Determine the [x, y] coordinate at the center of the cell enclosing the given text.  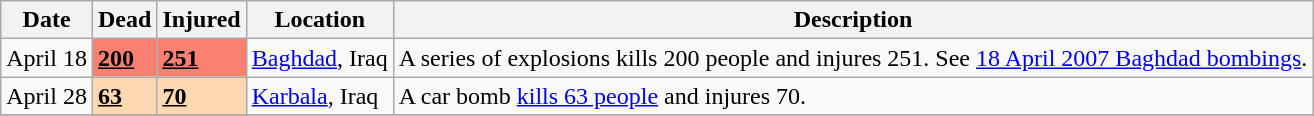
Description [853, 20]
70 [202, 96]
A car bomb kills 63 people and injures 70. [853, 96]
Karbala, Iraq [320, 96]
Injured [202, 20]
Location [320, 20]
April 18 [47, 58]
Dead [124, 20]
Date [47, 20]
200 [124, 58]
A series of explosions kills 200 people and injures 251. See 18 April 2007 Baghdad bombings. [853, 58]
April 28 [47, 96]
Baghdad, Iraq [320, 58]
251 [202, 58]
63 [124, 96]
